Locate the cell with the specified text and output its [X, Y] center coordinate. 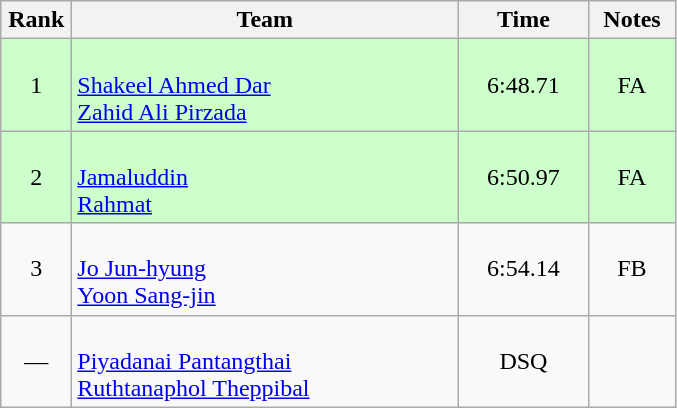
Time [524, 20]
6:50.97 [524, 177]
Piyadanai PantangthaiRuthtanaphol Theppibal [265, 361]
JamaluddinRahmat [265, 177]
Rank [36, 20]
6:54.14 [524, 269]
Team [265, 20]
DSQ [524, 361]
— [36, 361]
6:48.71 [524, 85]
FB [632, 269]
2 [36, 177]
Shakeel Ahmed DarZahid Ali Pirzada [265, 85]
Notes [632, 20]
1 [36, 85]
3 [36, 269]
Jo Jun-hyungYoon Sang-jin [265, 269]
